Identify which cell holds the provided text, then report its (X, Y) central coordinate. 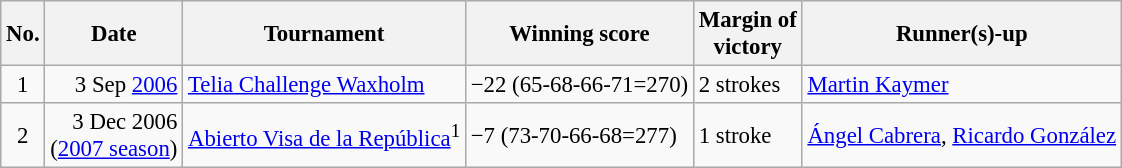
Ángel Cabrera, Ricardo González (962, 136)
Date (114, 34)
2 strokes (748, 85)
−7 (73-70-66-68=277) (579, 136)
−22 (65-68-66-71=270) (579, 85)
1 (23, 85)
Winning score (579, 34)
Abierto Visa de la República1 (324, 136)
2 (23, 136)
No. (23, 34)
Martin Kaymer (962, 85)
Tournament (324, 34)
3 Sep 2006 (114, 85)
1 stroke (748, 136)
Telia Challenge Waxholm (324, 85)
Runner(s)-up (962, 34)
Margin ofvictory (748, 34)
3 Dec 2006(2007 season) (114, 136)
